Return the [X, Y] coordinate for the center point of the cell that contains the specified text.  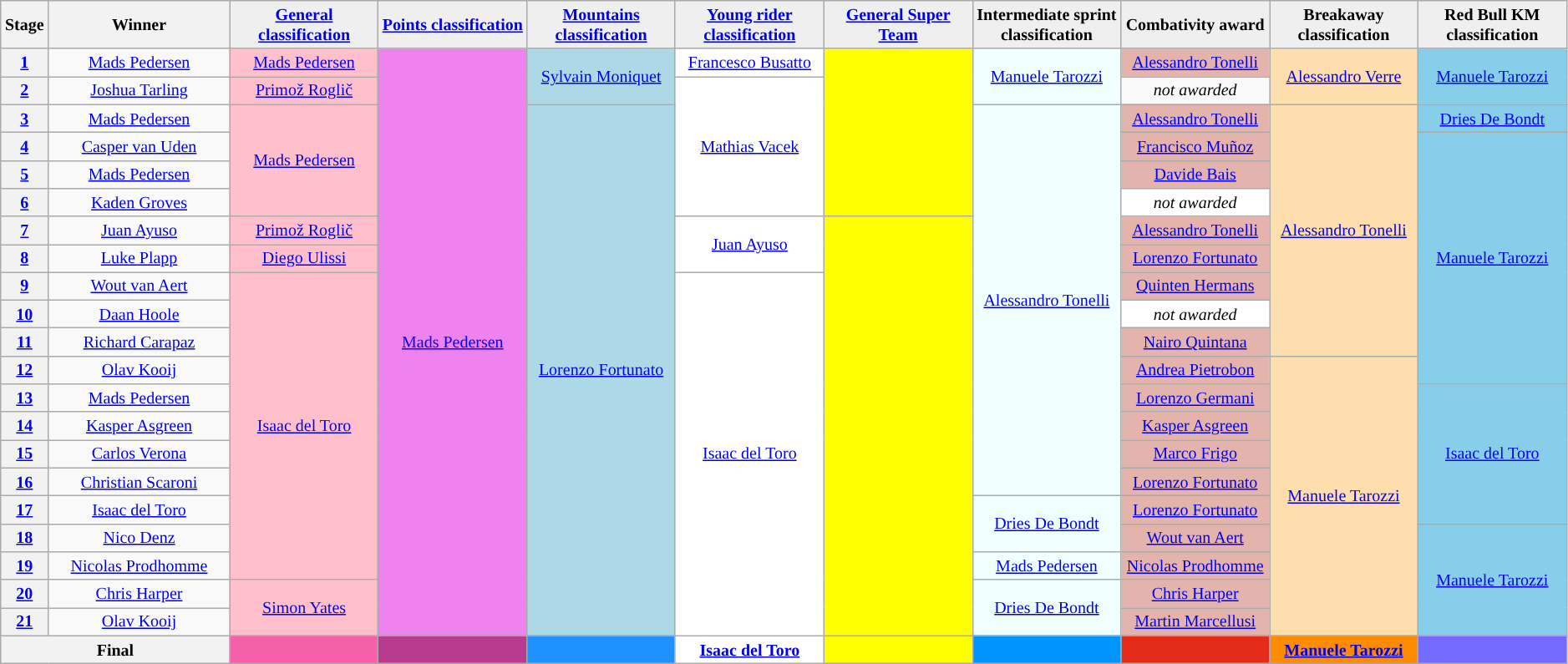
Red Bull KM classification [1492, 25]
19 [25, 566]
Nico Denz [139, 538]
Davide Bais [1195, 174]
Martin Marcellusi [1195, 621]
Winner [139, 25]
Andrea Pietrobon [1195, 371]
7 [25, 231]
Francisco Muñoz [1195, 147]
Mountains classification [601, 25]
11 [25, 342]
Combativity award [1195, 25]
Points classification [453, 25]
5 [25, 174]
Diego Ulissi [304, 259]
Marco Frigo [1195, 454]
General classification [304, 25]
3 [25, 119]
8 [25, 259]
Francesco Busatto [749, 63]
Final [115, 650]
Quinten Hermans [1195, 286]
6 [25, 202]
Christian Scaroni [139, 483]
1 [25, 63]
Alessandro Verre [1344, 77]
Casper van Uden [139, 147]
18 [25, 538]
General Super Team [898, 25]
Kaden Groves [139, 202]
Intermediate sprint classification [1047, 25]
Nairo Quintana [1195, 342]
Stage [25, 25]
Carlos Verona [139, 454]
21 [25, 621]
Mathias Vacek [749, 147]
Joshua Tarling [139, 90]
17 [25, 509]
4 [25, 147]
9 [25, 286]
Daan Hoole [139, 314]
13 [25, 398]
Breakaway classification [1344, 25]
16 [25, 483]
2 [25, 90]
Luke Plapp [139, 259]
Young rider classification [749, 25]
Simon Yates [304, 608]
20 [25, 593]
Sylvain Moniquet [601, 77]
Richard Carapaz [139, 342]
14 [25, 426]
15 [25, 454]
10 [25, 314]
Lorenzo Germani [1195, 398]
12 [25, 371]
